Provide the (x, y) coordinate of the cell's center where the given text is located.  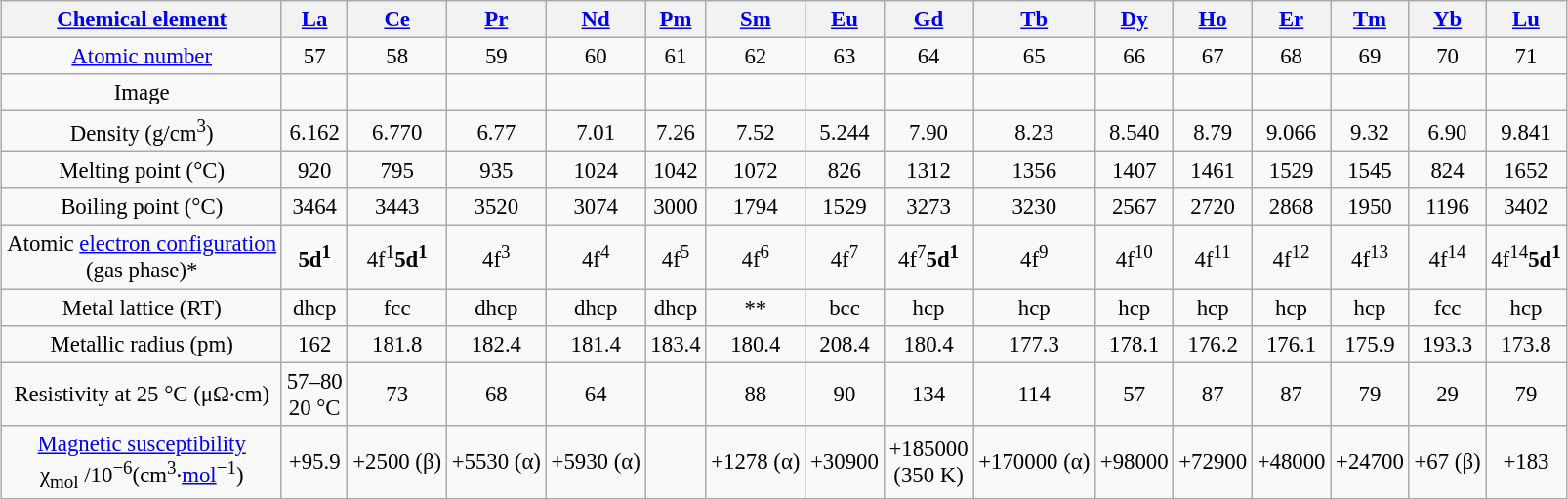
Ho (1213, 20)
177.3 (1035, 344)
9.066 (1291, 132)
3230 (1035, 208)
181.8 (396, 344)
Er (1291, 20)
+183 (1526, 461)
3273 (928, 208)
175.9 (1370, 344)
7.90 (928, 132)
182.4 (496, 344)
1652 (1526, 171)
6.162 (314, 132)
1407 (1135, 171)
70 (1447, 57)
Yb (1447, 20)
4f145d1 (1526, 258)
1356 (1035, 171)
Magnetic susceptibilityχmol /10−6(cm3·mol−1) (142, 461)
3000 (676, 208)
1461 (1213, 171)
+5930 (α) (596, 461)
71 (1526, 57)
63 (845, 57)
4f11 (1213, 258)
6.770 (396, 132)
bcc (845, 308)
8.79 (1213, 132)
Atomic electron configuration (gas phase)* (142, 258)
1024 (596, 171)
Gd (928, 20)
Image (142, 93)
826 (845, 171)
+24700 (1370, 461)
114 (1035, 395)
4f75d1 (928, 258)
176.1 (1291, 344)
Metal lattice (RT) (142, 308)
920 (314, 171)
9.841 (1526, 132)
4f12 (1291, 258)
3074 (596, 208)
2720 (1213, 208)
+185000(350 K) (928, 461)
4f6 (756, 258)
4f13 (1370, 258)
176.2 (1213, 344)
193.3 (1447, 344)
824 (1447, 171)
795 (396, 171)
7.52 (756, 132)
935 (496, 171)
+1278 (α) (756, 461)
6.77 (496, 132)
4f15d1 (396, 258)
1794 (756, 208)
178.1 (1135, 344)
58 (396, 57)
208.4 (845, 344)
7.01 (596, 132)
Metallic radius (pm) (142, 344)
8.540 (1135, 132)
Chemical element (142, 20)
+67 (β) (1447, 461)
90 (845, 395)
66 (1135, 57)
29 (1447, 395)
67 (1213, 57)
Nd (596, 20)
Melting point (°C) (142, 171)
+5530 (α) (496, 461)
4f4 (596, 258)
60 (596, 57)
73 (396, 395)
4f10 (1135, 258)
1072 (756, 171)
1196 (1447, 208)
Ce (396, 20)
9.32 (1370, 132)
Pr (496, 20)
Resistivity at 25 °C (μΩ·cm) (142, 395)
4f7 (845, 258)
1042 (676, 171)
Pm (676, 20)
59 (496, 57)
4f3 (496, 258)
69 (1370, 57)
+72900 (1213, 461)
6.90 (1447, 132)
+95.9 (314, 461)
Sm (756, 20)
4f14 (1447, 258)
8.23 (1035, 132)
3402 (1526, 208)
61 (676, 57)
173.8 (1526, 344)
183.4 (676, 344)
+170000 (α) (1035, 461)
Boiling point (°C) (142, 208)
3443 (396, 208)
2868 (1291, 208)
181.4 (596, 344)
57–8020 °C (314, 395)
+48000 (1291, 461)
+2500 (β) (396, 461)
Atomic number (142, 57)
+30900 (845, 461)
162 (314, 344)
Eu (845, 20)
+98000 (1135, 461)
62 (756, 57)
4f9 (1035, 258)
1312 (928, 171)
7.26 (676, 132)
5d1 (314, 258)
La (314, 20)
** (756, 308)
Density (g/cm3) (142, 132)
Dy (1135, 20)
2567 (1135, 208)
Tm (1370, 20)
3520 (496, 208)
65 (1035, 57)
1545 (1370, 171)
88 (756, 395)
134 (928, 395)
Tb (1035, 20)
4f5 (676, 258)
Lu (1526, 20)
5.244 (845, 132)
1950 (1370, 208)
3464 (314, 208)
